Detect which cell encompasses the target text, then output its (x, y) center coordinate. 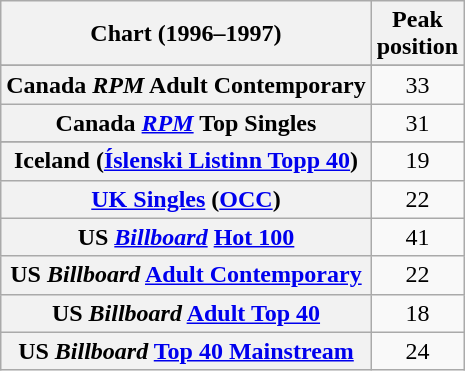
18 (417, 313)
33 (417, 85)
UK Singles (OCC) (186, 199)
Canada RPM Adult Contemporary (186, 85)
41 (417, 237)
US Billboard Top 40 Mainstream (186, 351)
US Billboard Hot 100 (186, 237)
Iceland (Íslenski Listinn Topp 40) (186, 161)
24 (417, 351)
19 (417, 161)
Canada RPM Top Singles (186, 123)
US Billboard Adult Contemporary (186, 275)
31 (417, 123)
US Billboard Adult Top 40 (186, 313)
Chart (1996–1997) (186, 34)
Peakposition (417, 34)
